Pinpoint the cell where the given text exists, returning its [X, Y] midpoint coordinate. 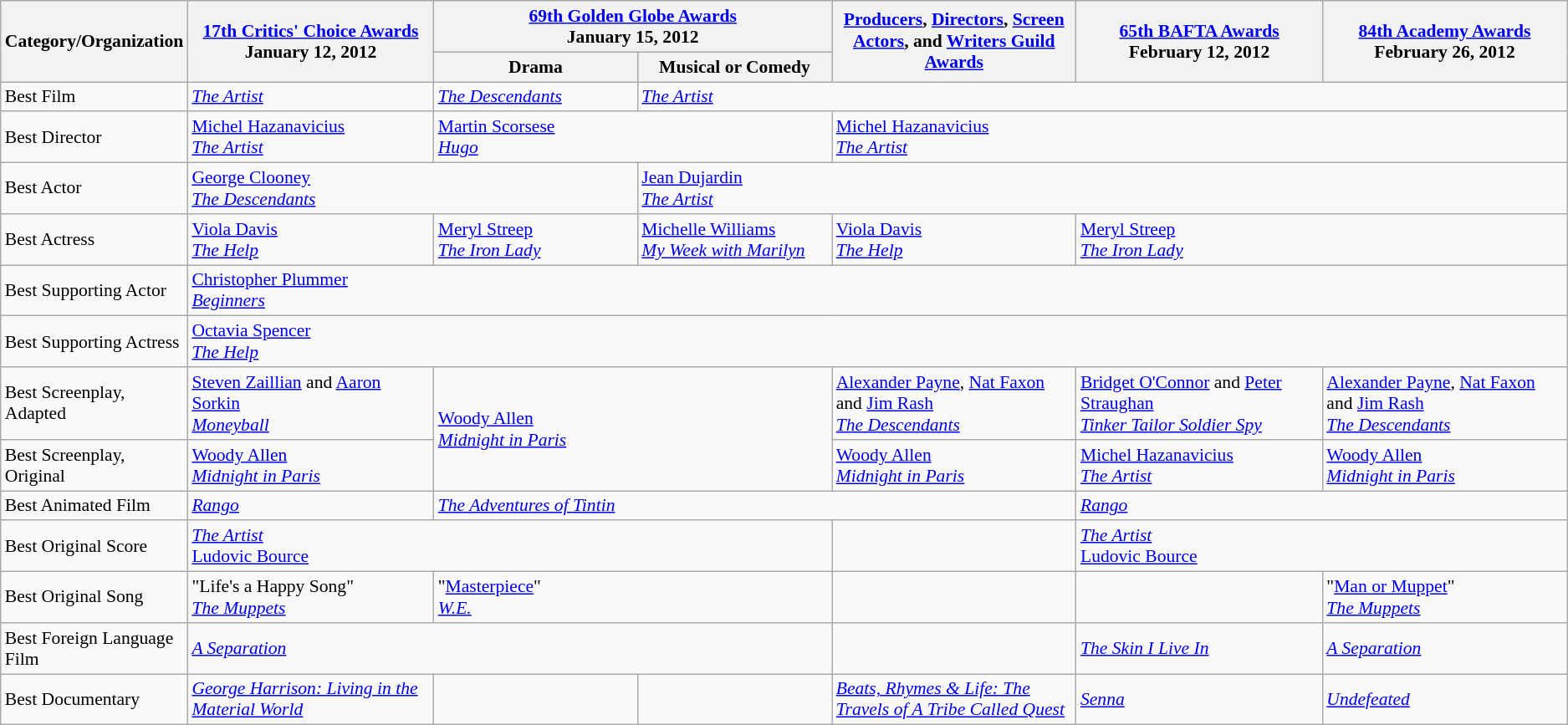
"Man or Muppet"The Muppets [1444, 597]
Best Film [94, 97]
Bridget O'Connor and Peter StraughanTinker Tailor Soldier Spy [1199, 403]
Beats, Rhymes & Life: The Travels of A Tribe Called Quest [954, 699]
Best Director [94, 137]
The Descendants [536, 97]
Undefeated [1444, 699]
George Harrison: Living in the Material World [310, 699]
The Skin I Live In [1199, 649]
"Life's a Happy Song"The Muppets [310, 597]
Musical or Comedy [734, 67]
Martin ScorseseHugo [633, 137]
Best Original Song [94, 597]
69th Golden Globe AwardsJanuary 15, 2012 [633, 27]
Producers, Directors, Screen Actors, and Writers Guild Awards [954, 42]
84th Academy AwardsFebruary 26, 2012 [1444, 42]
Christopher PlummerBeginners [876, 291]
Jean DujardinThe Artist [1102, 189]
Category/Organization [94, 42]
Michelle WilliamsMy Week with Marilyn [734, 239]
Steven Zaillian and Aaron SorkinMoneyball [310, 403]
Senna [1199, 699]
"Masterpiece"W.E. [633, 597]
George ClooneyThe Descendants [412, 189]
Best Supporting Actor [94, 291]
Octavia SpencerThe Help [876, 341]
The Adventures of Tintin [755, 506]
Best Animated Film [94, 506]
Best Actress [94, 239]
Best Actor [94, 189]
17th Critics' Choice AwardsJanuary 12, 2012 [310, 42]
Best Documentary [94, 699]
Drama [536, 67]
Best Screenplay, Adapted [94, 403]
Best Original Score [94, 547]
Best Foreign Language Film [94, 649]
65th BAFTA AwardsFebruary 12, 2012 [1199, 42]
Best Supporting Actress [94, 341]
Best Screenplay, Original [94, 465]
